Determine the [X, Y] coordinate at the center of the cell enclosing the given text.  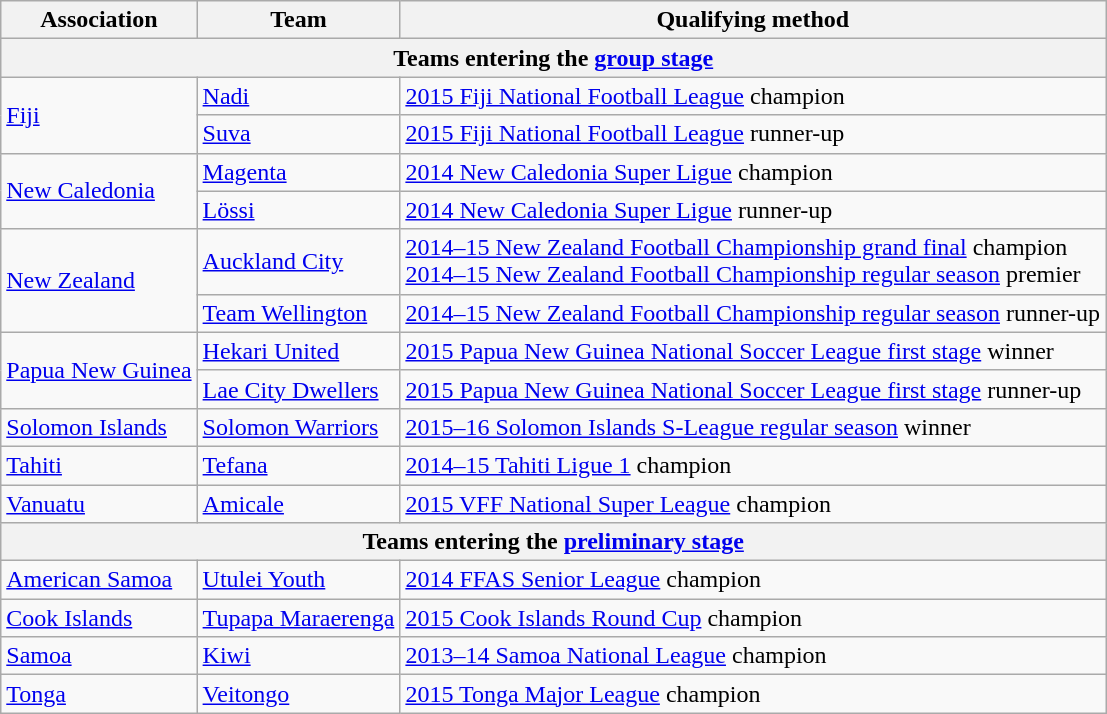
Kiwi [298, 656]
Lössi [298, 210]
Cook Islands [99, 618]
Auckland City [298, 262]
2015 Fiji National Football League runner-up [753, 134]
Fiji [99, 115]
New Zealand [99, 280]
2014 New Caledonia Super Ligue runner-up [753, 210]
Lae City Dwellers [298, 389]
Team Wellington [298, 313]
Suva [298, 134]
Qualifying method [753, 20]
2015 Papua New Guinea National Soccer League first stage runner-up [753, 389]
Solomon Islands [99, 427]
Papua New Guinea [99, 370]
Tefana [298, 465]
Samoa [99, 656]
2015 Cook Islands Round Cup champion [753, 618]
Tonga [99, 694]
Tahiti [99, 465]
2014–15 New Zealand Football Championship regular season runner-up [753, 313]
2014–15 Tahiti Ligue 1 champion [753, 465]
2014 New Caledonia Super Ligue champion [753, 172]
2015 VFF National Super League champion [753, 503]
American Samoa [99, 580]
2014–15 New Zealand Football Championship grand final champion2014–15 New Zealand Football Championship regular season premier [753, 262]
Utulei Youth [298, 580]
Association [99, 20]
Teams entering the preliminary stage [554, 542]
Teams entering the group stage [554, 58]
2015 Papua New Guinea National Soccer League first stage winner [753, 351]
2015 Fiji National Football League champion [753, 96]
Hekari United [298, 351]
Veitongo [298, 694]
Team [298, 20]
2014 FFAS Senior League champion [753, 580]
2015 Tonga Major League champion [753, 694]
Magenta [298, 172]
2013–14 Samoa National League champion [753, 656]
New Caledonia [99, 191]
Vanuatu [99, 503]
Tupapa Maraerenga [298, 618]
2015–16 Solomon Islands S-League regular season winner [753, 427]
Solomon Warriors [298, 427]
Amicale [298, 503]
Nadi [298, 96]
